Find where the given text appears and provide that cell's center as [X, Y] coordinate. 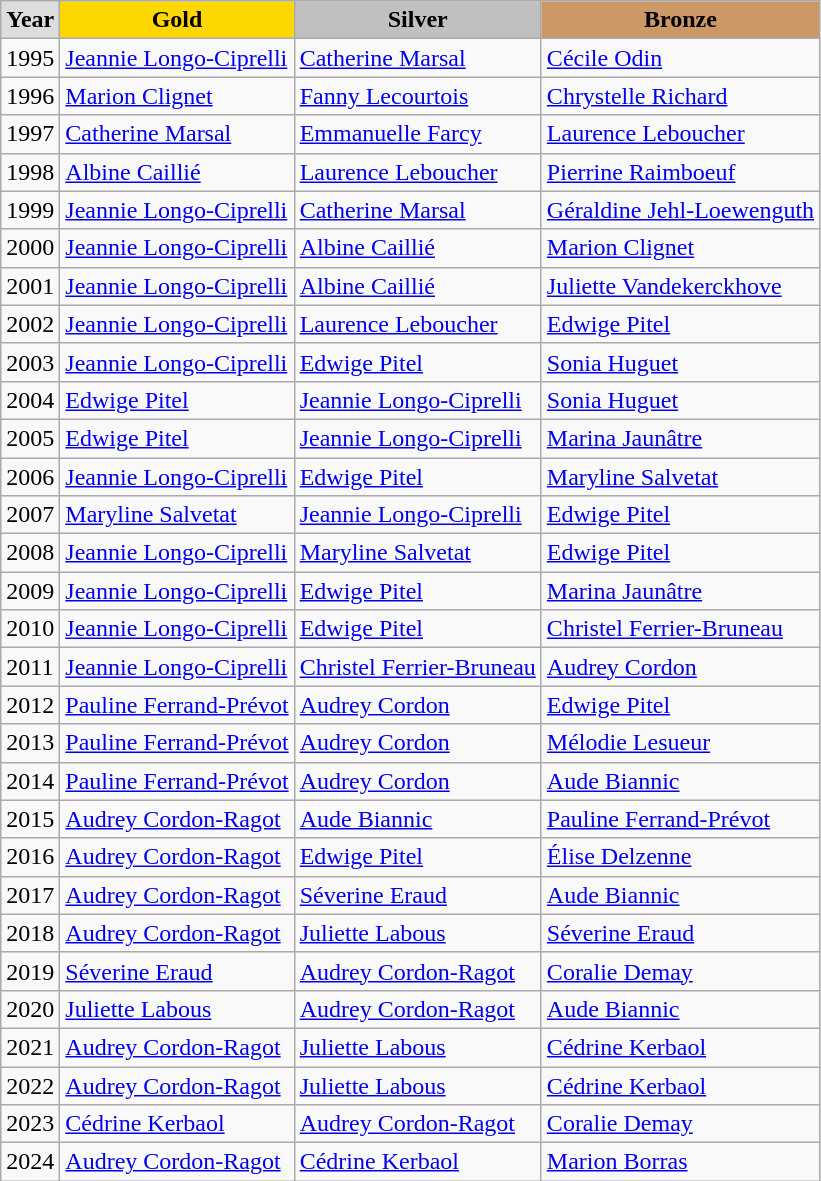
2000 [30, 248]
2022 [30, 1085]
Géraldine Jehl-Loewenguth [680, 210]
Bronze [680, 20]
2021 [30, 1047]
1995 [30, 58]
1996 [30, 96]
2014 [30, 781]
2008 [30, 553]
Year [30, 20]
Élise Delzenne [680, 857]
2007 [30, 515]
Juliette Vandekerckhove [680, 286]
Gold [177, 20]
Silver [418, 20]
2020 [30, 1009]
2002 [30, 324]
2010 [30, 629]
2015 [30, 819]
2011 [30, 667]
2006 [30, 477]
2019 [30, 971]
2023 [30, 1124]
Chrystelle Richard [680, 96]
1998 [30, 172]
2009 [30, 591]
Cécile Odin [680, 58]
Mélodie Lesueur [680, 743]
2004 [30, 400]
Marion Borras [680, 1162]
2003 [30, 362]
2016 [30, 857]
2005 [30, 438]
2018 [30, 933]
1997 [30, 134]
2024 [30, 1162]
2017 [30, 895]
Emmanuelle Farcy [418, 134]
Pierrine Raimboeuf [680, 172]
2012 [30, 705]
1999 [30, 210]
Fanny Lecourtois [418, 96]
2013 [30, 743]
2001 [30, 286]
